Provide the (X, Y) coordinate of the cell's center where the given text is located.  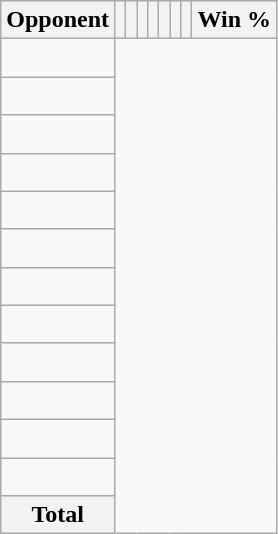
Total (58, 515)
Opponent (58, 20)
Win % (234, 20)
